Capture the cell that displays the provided text and extract its [x, y] central coordinate. 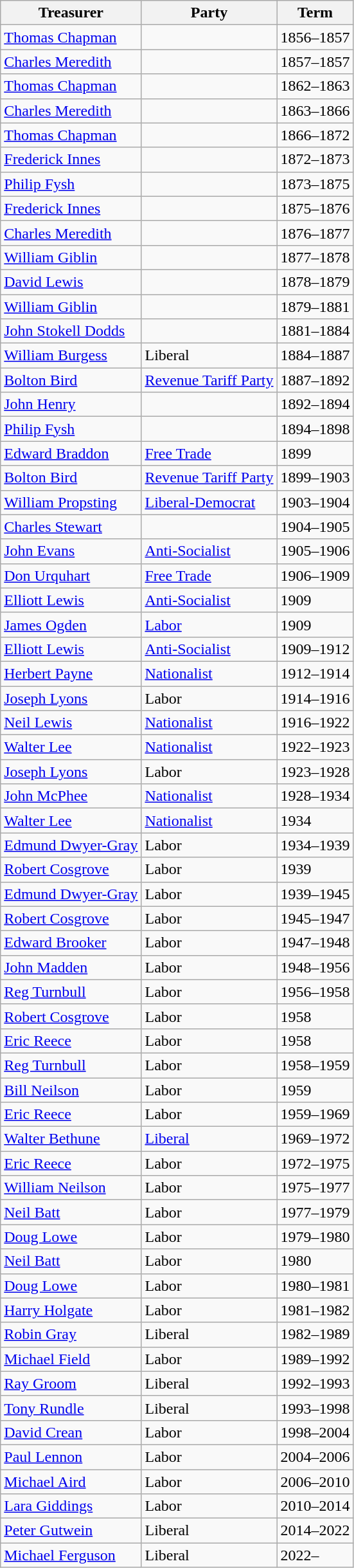
1928–1934 [315, 796]
Michael Ferguson [71, 1555]
2022– [315, 1555]
1894–1898 [315, 429]
1872–1873 [315, 160]
William Propsting [71, 502]
1909–1912 [315, 649]
1980 [315, 1261]
1876–1877 [315, 233]
2004–2006 [315, 1457]
1959–1969 [315, 1115]
1906–1909 [315, 576]
1863–1866 [315, 111]
Edward Braddon [71, 453]
1980–1981 [315, 1286]
Ray Groom [71, 1383]
1875–1876 [315, 208]
1977–1979 [315, 1212]
James Ogden [71, 624]
Bill Neilson [71, 1090]
Herbert Payne [71, 673]
William Burgess [71, 356]
1969–1972 [315, 1139]
1934 [315, 821]
John Evans [71, 551]
1905–1906 [315, 551]
Walter Bethune [71, 1139]
1877–1878 [315, 257]
Don Urquhart [71, 576]
1916–1922 [315, 723]
1904–1905 [315, 527]
Neil Lewis [71, 723]
1914–1916 [315, 698]
1975–1977 [315, 1188]
John Henry [71, 405]
1899 [315, 453]
1981–1982 [315, 1310]
1884–1887 [315, 356]
1857–1857 [315, 62]
William Neilson [71, 1188]
1892–1894 [315, 405]
1979–1980 [315, 1237]
John Madden [71, 967]
1945–1947 [315, 918]
Robin Gray [71, 1335]
1982–1989 [315, 1335]
1958–1959 [315, 1065]
David Lewis [71, 282]
Michael Aird [71, 1481]
Tony Rundle [71, 1408]
2010–2014 [315, 1506]
1873–1875 [315, 184]
1856–1857 [315, 37]
1934–1939 [315, 845]
1862–1863 [315, 86]
1998–2004 [315, 1432]
Lara Giddings [71, 1506]
1947–1948 [315, 943]
1866–1872 [315, 135]
1992–1993 [315, 1383]
1989–1992 [315, 1359]
1972–1975 [315, 1163]
John Stokell Dodds [71, 331]
Liberal-Democrat [209, 502]
Charles Stewart [71, 527]
Harry Holgate [71, 1310]
1923–1928 [315, 772]
Edward Brooker [71, 943]
1878–1879 [315, 282]
1956–1958 [315, 992]
1903–1904 [315, 502]
1881–1884 [315, 331]
2014–2022 [315, 1531]
1939 [315, 870]
David Crean [71, 1432]
Peter Gutwein [71, 1531]
1912–1914 [315, 673]
1879–1881 [315, 307]
Michael Field [71, 1359]
Term [315, 13]
1993–1998 [315, 1408]
1887–1892 [315, 380]
John McPhee [71, 796]
1899–1903 [315, 478]
2006–2010 [315, 1481]
Treasurer [71, 13]
Paul Lennon [71, 1457]
1922–1923 [315, 747]
1939–1945 [315, 894]
1959 [315, 1090]
1948–1956 [315, 967]
Party [209, 13]
